Return the [X, Y] coordinate for the center point of the cell that contains the specified text.  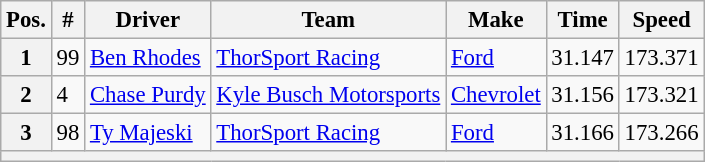
Driver [148, 20]
98 [68, 133]
3 [26, 133]
31.166 [582, 133]
173.266 [662, 133]
Ben Rhodes [148, 58]
# [68, 20]
Chase Purdy [148, 95]
31.156 [582, 95]
4 [68, 95]
Time [582, 20]
173.371 [662, 58]
1 [26, 58]
Kyle Busch Motorsports [328, 95]
173.321 [662, 95]
31.147 [582, 58]
Make [496, 20]
Ty Majeski [148, 133]
Chevrolet [496, 95]
Speed [662, 20]
Pos. [26, 20]
Team [328, 20]
2 [26, 95]
99 [68, 58]
